Return the [X, Y] coordinate for the center point of the cell that contains the specified text.  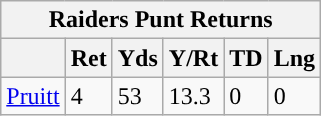
Y/Rt [193, 58]
Ret [88, 58]
4 [88, 96]
TD [246, 58]
Lng [294, 58]
53 [138, 96]
Yds [138, 58]
Pruitt [33, 96]
Raiders Punt Returns [161, 20]
13.3 [193, 96]
